Detect which cell encompasses the target text, then output its [x, y] center coordinate. 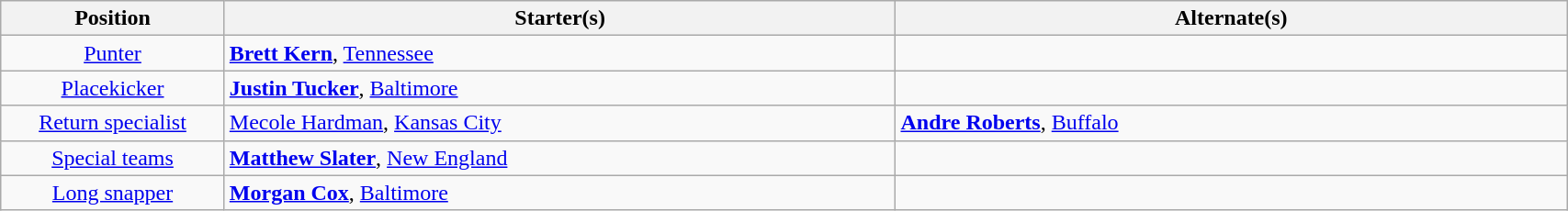
Andre Roberts, Buffalo [1231, 123]
Mecole Hardman, Kansas City [560, 123]
Special teams [113, 158]
Punter [113, 53]
Alternate(s) [1231, 18]
Placekicker [113, 88]
Morgan Cox, Baltimore [560, 193]
Return specialist [113, 123]
Starter(s) [560, 18]
Matthew Slater, New England [560, 158]
Brett Kern, Tennessee [560, 53]
Position [113, 18]
Long snapper [113, 193]
Justin Tucker, Baltimore [560, 88]
